Extract the [x, y] coordinate from the center of the cell holding the provided text.  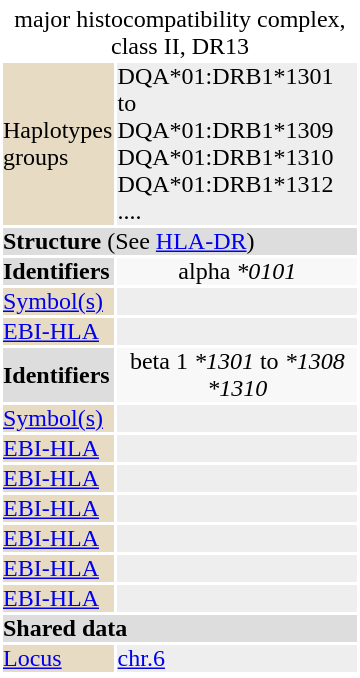
Locus [59, 658]
Haplotypes groups [59, 144]
Structure (See HLA-DR) [180, 242]
chr.6 [238, 658]
DQA*01:DRB1*1301 to DQA*01:DRB1*1309 DQA*01:DRB1*1310 DQA*01:DRB1*1312 .... [238, 144]
alpha *0101 [238, 272]
beta 1 *1301 to *1308 *1310 [238, 375]
Shared data [180, 628]
major histocompatibility complex, class II, DR13 [180, 33]
